Identify which cell holds the provided text, then report its [X, Y] central coordinate. 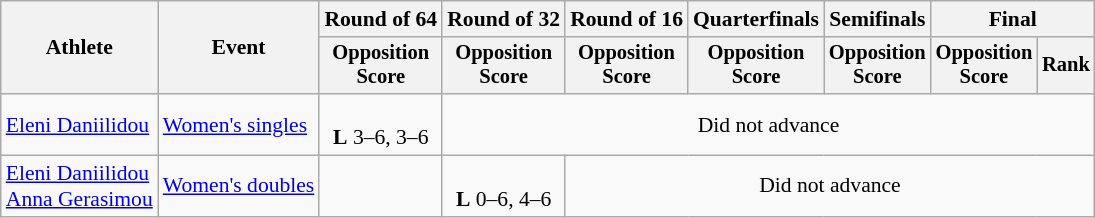
Eleni DaniilidouAnna Gerasimou [80, 186]
Round of 16 [626, 19]
Women's singles [239, 124]
Eleni Daniilidou [80, 124]
Round of 64 [380, 19]
L 0–6, 4–6 [504, 186]
Athlete [80, 48]
Rank [1066, 66]
Round of 32 [504, 19]
Event [239, 48]
Quarterfinals [756, 19]
L 3–6, 3–6 [380, 124]
Semifinals [878, 19]
Women's doubles [239, 186]
Final [1013, 19]
